Determine the [x, y] coordinate at the center of the cell enclosing the given text.  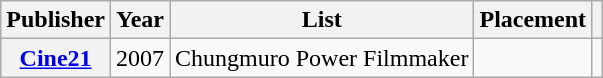
Chungmuro Power Filmmaker [322, 58]
2007 [140, 58]
Publisher [56, 20]
Year [140, 20]
Cine21 [56, 58]
Placement [533, 20]
List [322, 20]
